From the cell containing the given text, extract its center point as [X, Y] coordinate. 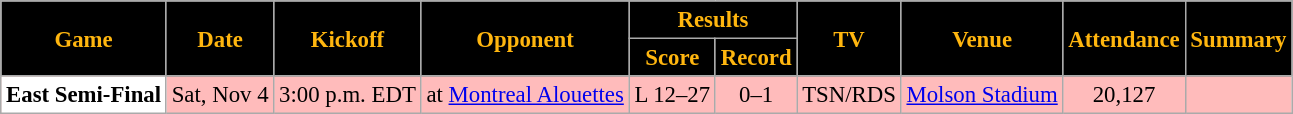
Date [220, 38]
Attendance [1124, 38]
3:00 p.m. EDT [348, 95]
East Semi-Final [84, 95]
Opponent [525, 38]
Sat, Nov 4 [220, 95]
Results [713, 20]
TV [849, 38]
0–1 [756, 95]
TSN/RDS [849, 95]
20,127 [1124, 95]
Molson Stadium [982, 95]
Kickoff [348, 38]
Score [672, 58]
Game [84, 38]
Venue [982, 38]
Record [756, 58]
L 12–27 [672, 95]
Summary [1238, 38]
at Montreal Alouettes [525, 95]
